Locate the cell with the specified text and output its (X, Y) center coordinate. 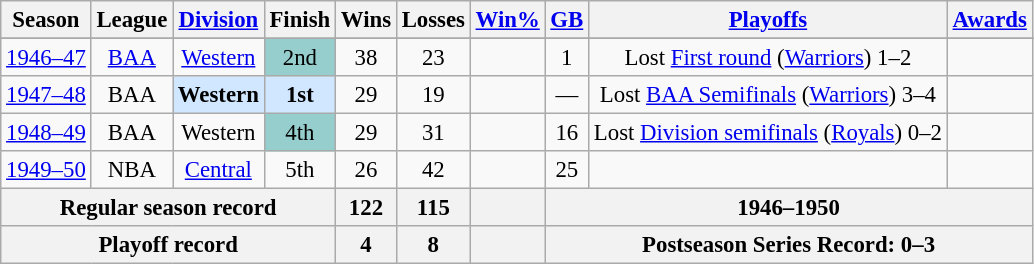
1949–50 (46, 170)
1946–1950 (788, 208)
23 (433, 58)
Lost Division semifinals (Royals) 0–2 (768, 133)
— (567, 95)
Playoffs (768, 20)
122 (366, 208)
1948–49 (46, 133)
1946–47 (46, 58)
4th (300, 133)
Postseason Series Record: 0–3 (788, 245)
1 (567, 58)
Division (219, 20)
2nd (300, 58)
Central (219, 170)
Season (46, 20)
Awards (990, 20)
League (132, 20)
4 (366, 245)
Wins (366, 20)
26 (366, 170)
Regular season record (168, 208)
8 (433, 245)
25 (567, 170)
GB (567, 20)
1947–48 (46, 95)
Losses (433, 20)
NBA (132, 170)
19 (433, 95)
Finish (300, 20)
42 (433, 170)
1st (300, 95)
Win% (508, 20)
31 (433, 133)
Lost First round (Warriors) 1–2 (768, 58)
Lost BAA Semifinals (Warriors) 3–4 (768, 95)
Playoff record (168, 245)
16 (567, 133)
5th (300, 170)
38 (366, 58)
115 (433, 208)
